Capture the cell that displays the provided text and extract its [X, Y] central coordinate. 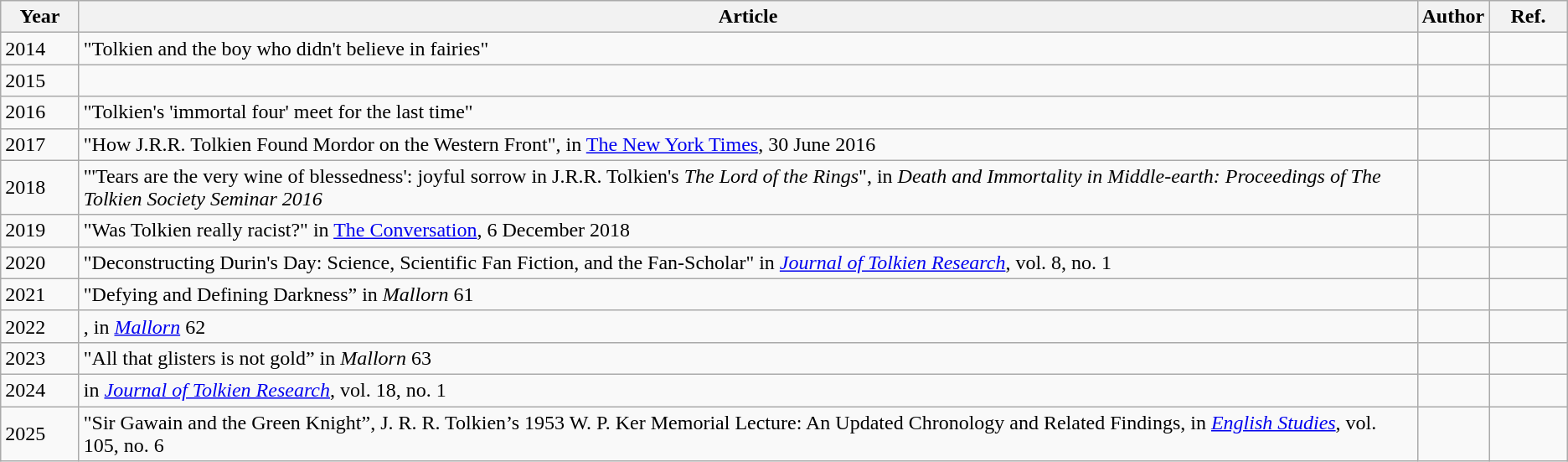
2020 [40, 262]
2025 [40, 433]
"Deconstructing Durin's Day: Science, Scientific Fan Fiction, and the Fan-Scholar" in Journal of Tolkien Research, vol. 8, no. 1 [748, 262]
2023 [40, 358]
Author [1453, 17]
"Was Tolkien really racist?" in The Conversation, 6 December 2018 [748, 231]
Year [40, 17]
"Defying and Defining Darkness” in Mallorn 61 [748, 294]
2017 [40, 144]
2015 [40, 80]
2022 [40, 326]
2024 [40, 390]
2021 [40, 294]
2019 [40, 231]
"How J.R.R. Tolkien Found Mordor on the Western Front", in The New York Times, 30 June 2016 [748, 144]
Ref. [1529, 17]
, in Mallorn 62 [748, 326]
2016 [40, 112]
Article [748, 17]
"Tolkien and the boy who didn't believe in fairies" [748, 49]
2018 [40, 188]
in Journal of Tolkien Research, vol. 18, no. 1 [748, 390]
"Tolkien's 'immortal four' meet for the last time" [748, 112]
2014 [40, 49]
"All that glisters is not gold” in Mallorn 63 [748, 358]
